Find where the given text appears and provide that cell's center as (X, Y) coordinate. 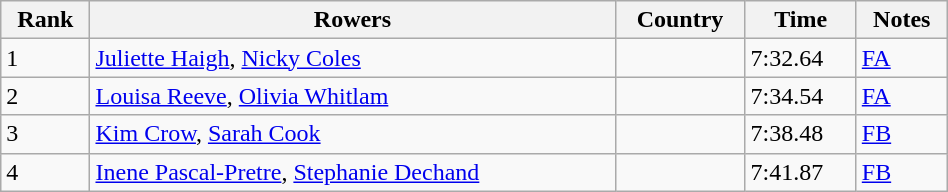
Juliette Haigh, Nicky Coles (352, 58)
Kim Crow, Sarah Cook (352, 134)
Louisa Reeve, Olivia Whitlam (352, 96)
Notes (902, 20)
7:32.64 (800, 58)
Time (800, 20)
7:34.54 (800, 96)
2 (46, 96)
Inene Pascal-Pretre, Stephanie Dechand (352, 172)
4 (46, 172)
3 (46, 134)
Rowers (352, 20)
7:38.48 (800, 134)
7:41.87 (800, 172)
Country (680, 20)
1 (46, 58)
Rank (46, 20)
